Find where the given text appears and provide that cell's center as (X, Y) coordinate. 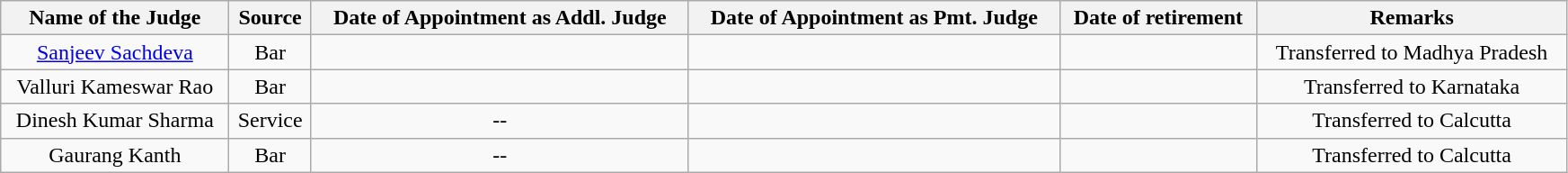
Service (270, 121)
Transferred to Karnataka (1413, 86)
Date of retirement (1157, 18)
Name of the Judge (115, 18)
Valluri Kameswar Rao (115, 86)
Sanjeev Sachdeva (115, 52)
Date of Appointment as Addl. Judge (500, 18)
Source (270, 18)
Gaurang Kanth (115, 155)
Transferred to Madhya Pradesh (1413, 52)
Date of Appointment as Pmt. Judge (873, 18)
Dinesh Kumar Sharma (115, 121)
Remarks (1413, 18)
